Scan for the cell matching the given text and deliver its [X, Y] coordinate at center. 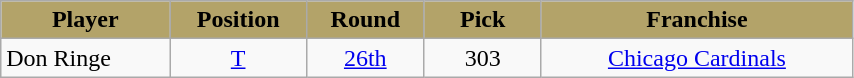
Round [366, 20]
T [238, 58]
Player [86, 20]
Pick [482, 20]
Franchise [696, 20]
Position [238, 20]
Chicago Cardinals [696, 58]
Don Ringe [86, 58]
303 [482, 58]
26th [366, 58]
